Capture the cell that displays the provided text and extract its [X, Y] central coordinate. 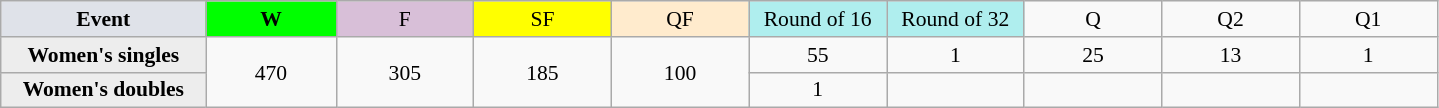
F [405, 19]
185 [543, 72]
Women's singles [104, 55]
Q1 [1368, 19]
Q [1093, 19]
SF [543, 19]
55 [818, 55]
Round of 32 [955, 19]
470 [271, 72]
Round of 16 [818, 19]
Q2 [1231, 19]
QF [680, 19]
100 [680, 72]
W [271, 19]
Women's doubles [104, 90]
305 [405, 72]
13 [1231, 55]
25 [1093, 55]
Event [104, 19]
